Locate the cell with the specified text and output its (X, Y) center coordinate. 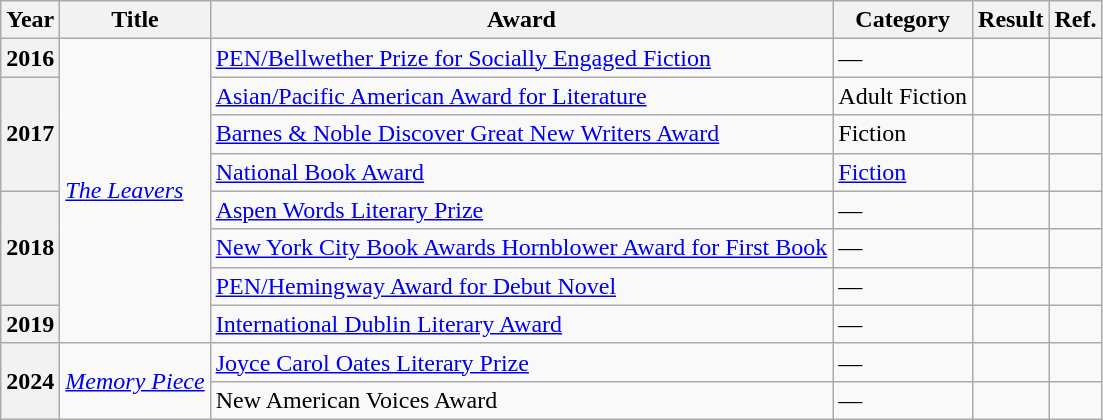
Result (1011, 20)
Asian/Pacific American Award for Literature (522, 96)
2019 (30, 324)
PEN/Hemingway Award for Debut Novel (522, 286)
Adult Fiction (903, 96)
Title (135, 20)
New American Voices Award (522, 400)
2018 (30, 248)
Year (30, 20)
New York City Book Awards Hornblower Award for First Book (522, 248)
2016 (30, 58)
Joyce Carol Oates Literary Prize (522, 362)
International Dublin Literary Award (522, 324)
2017 (30, 134)
Aspen Words Literary Prize (522, 210)
Category (903, 20)
Memory Piece (135, 381)
PEN/Bellwether Prize for Socially Engaged Fiction (522, 58)
The Leavers (135, 191)
Ref. (1076, 20)
National Book Award (522, 172)
Barnes & Noble Discover Great New Writers Award (522, 134)
2024 (30, 381)
Award (522, 20)
